Capture the cell that displays the provided text and extract its (x, y) central coordinate. 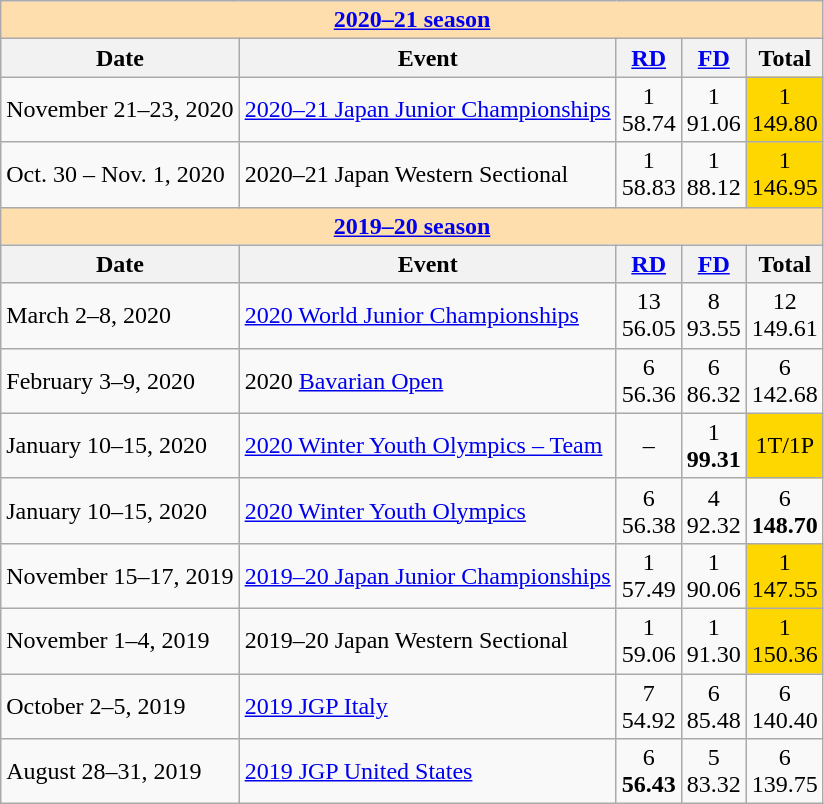
5 83.32 (714, 772)
1 147.55 (784, 576)
2019 JGP Italy (428, 706)
1 146.95 (784, 174)
October 2–5, 2019 (120, 706)
2020–21 Japan Junior Championships (428, 110)
November 21–23, 2020 (120, 110)
6 148.70 (784, 510)
13 56.05 (648, 316)
2019–20 Japan Western Sectional (428, 640)
2019 JGP United States (428, 772)
February 3–9, 2020 (120, 380)
2020 World Junior Championships (428, 316)
1 149.80 (784, 110)
2020–21 Japan Western Sectional (428, 174)
6 56.38 (648, 510)
2019–20 Japan Junior Championships (428, 576)
1 90.06 (714, 576)
6 140.40 (784, 706)
1 58.83 (648, 174)
2020–21 season (412, 20)
November 1–4, 2019 (120, 640)
6 142.68 (784, 380)
1T/1P (784, 446)
7 54.92 (648, 706)
2019–20 season (412, 226)
12 149.61 (784, 316)
2020 Bavarian Open (428, 380)
2020 Winter Youth Olympics (428, 510)
March 2–8, 2020 (120, 316)
6 86.32 (714, 380)
1 59.06 (648, 640)
2020 Winter Youth Olympics – Team (428, 446)
1 57.49 (648, 576)
6 56.43 (648, 772)
August 28–31, 2019 (120, 772)
6 85.48 (714, 706)
6 139.75 (784, 772)
1 58.74 (648, 110)
1 150.36 (784, 640)
November 15–17, 2019 (120, 576)
– (648, 446)
1 91.30 (714, 640)
6 56.36 (648, 380)
Oct. 30 – Nov. 1, 2020 (120, 174)
1 99.31 (714, 446)
1 91.06 (714, 110)
4 92.32 (714, 510)
1 88.12 (714, 174)
8 93.55 (714, 316)
